From the cell containing the given text, extract its center point as [x, y] coordinate. 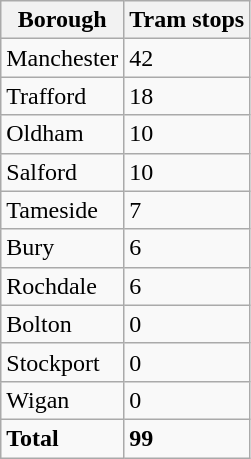
Tram stops [187, 20]
Rochdale [62, 286]
Borough [62, 20]
Bury [62, 248]
Salford [62, 172]
Trafford [62, 96]
99 [187, 438]
Oldham [62, 134]
18 [187, 96]
Bolton [62, 324]
Wigan [62, 400]
Manchester [62, 58]
7 [187, 210]
Total [62, 438]
Tameside [62, 210]
42 [187, 58]
Stockport [62, 362]
